Detect which cell encompasses the target text, then output its [X, Y] center coordinate. 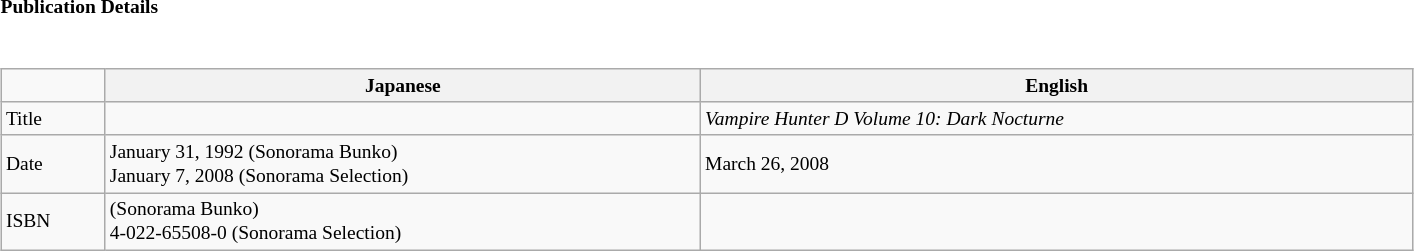
ISBN [53, 222]
March 26, 2008 [1056, 164]
Vampire Hunter D Volume 10: Dark Nocturne [1056, 118]
Japanese [402, 86]
Title [53, 118]
January 31, 1992 (Sonorama Bunko)January 7, 2008 (Sonorama Selection) [402, 164]
(Sonorama Bunko)4-022-65508-0 (Sonorama Selection) [402, 222]
Date [53, 164]
English [1056, 86]
